Find where the given text appears and provide that cell's center as (X, Y) coordinate. 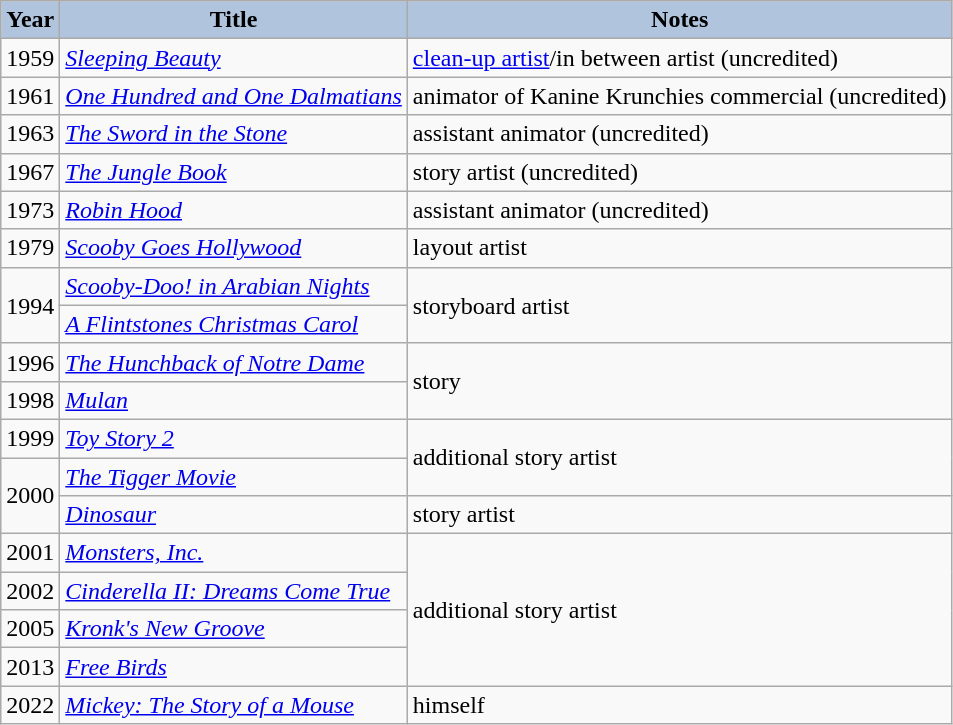
story artist (uncredited) (680, 172)
1959 (30, 58)
Monsters, Inc. (234, 553)
storyboard artist (680, 305)
The Hunchback of Notre Dame (234, 362)
Sleeping Beauty (234, 58)
1994 (30, 305)
Dinosaur (234, 515)
story (680, 381)
Title (234, 20)
2002 (30, 591)
2001 (30, 553)
Kronk's New Groove (234, 629)
2005 (30, 629)
Notes (680, 20)
1961 (30, 96)
Mickey: The Story of a Mouse (234, 705)
The Jungle Book (234, 172)
1963 (30, 134)
himself (680, 705)
Mulan (234, 400)
Scooby Goes Hollywood (234, 248)
One Hundred and One Dalmatians (234, 96)
clean-up artist/in between artist (uncredited) (680, 58)
story artist (680, 515)
Toy Story 2 (234, 438)
1967 (30, 172)
2022 (30, 705)
layout artist (680, 248)
2013 (30, 667)
Free Birds (234, 667)
1998 (30, 400)
1999 (30, 438)
2000 (30, 496)
Scooby-Doo! in Arabian Nights (234, 286)
The Tigger Movie (234, 477)
1996 (30, 362)
A Flintstones Christmas Carol (234, 324)
Year (30, 20)
animator of Kanine Krunchies commercial (uncredited) (680, 96)
1973 (30, 210)
The Sword in the Stone (234, 134)
Robin Hood (234, 210)
Cinderella II: Dreams Come True (234, 591)
1979 (30, 248)
